Determine the (X, Y) coordinate at the center of the cell enclosing the given text.  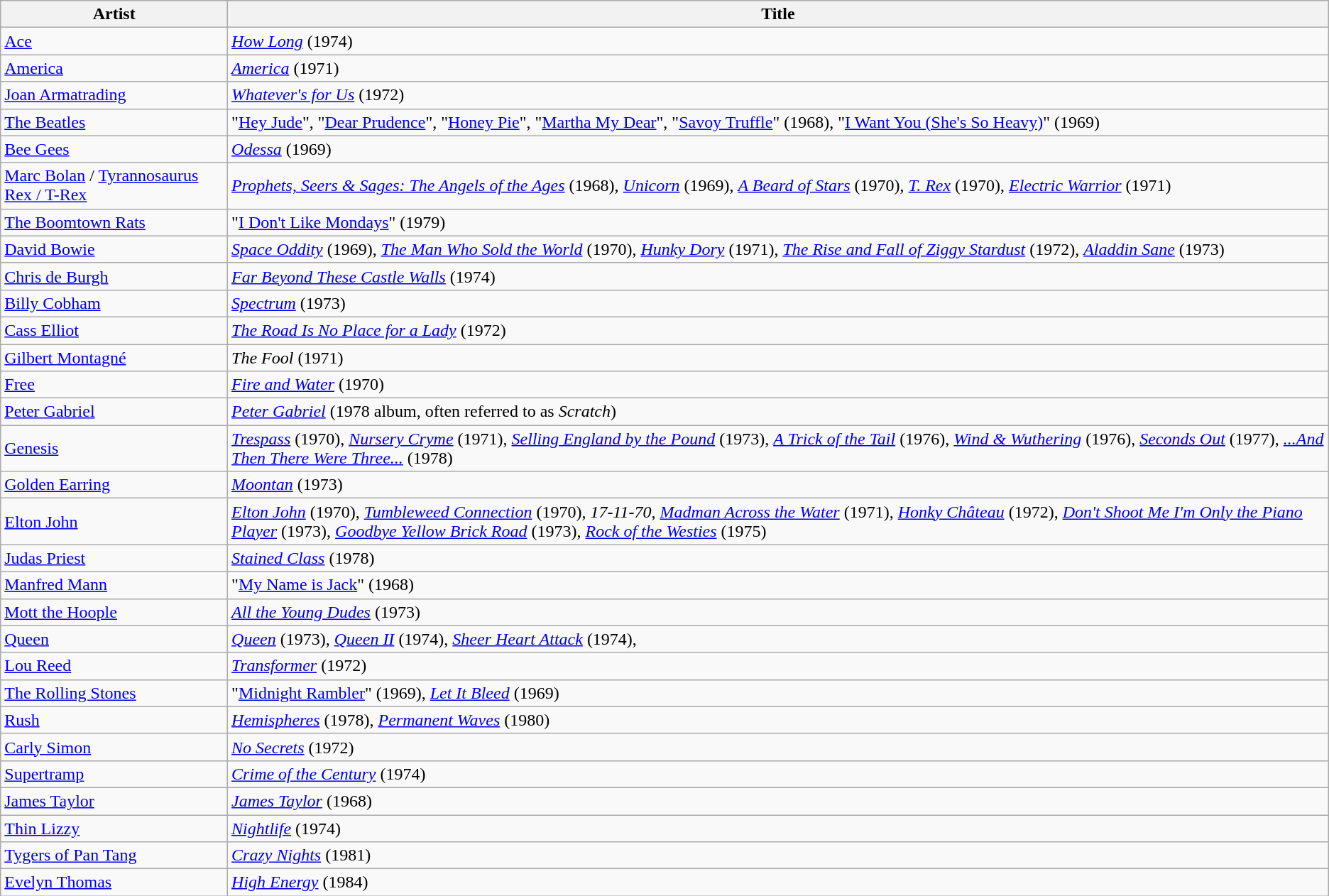
Stained Class (1978) (778, 558)
Far Beyond These Castle Walls (1974) (778, 276)
Crime of the Century (1974) (778, 774)
Spectrum (1973) (778, 303)
Hemispheres (1978), Permanent Waves (1980) (778, 720)
Thin Lizzy (114, 829)
James Taylor (114, 801)
How Long (1974) (778, 41)
Nightlife (1974) (778, 829)
Artist (114, 14)
America (114, 68)
"I Don't Like Mondays" (1979) (778, 222)
"My Name is Jack" (1968) (778, 585)
Queen (114, 639)
Moontan (1973) (778, 485)
Gilbert Montagné (114, 357)
Elton John (114, 521)
High Energy (1984) (778, 883)
Odessa (1969) (778, 149)
America (1971) (778, 68)
Chris de Burgh (114, 276)
Golden Earring (114, 485)
Peter Gabriel (114, 412)
David Bowie (114, 249)
James Taylor (1968) (778, 801)
The Boomtown Rats (114, 222)
Manfred Mann (114, 585)
Crazy Nights (1981) (778, 856)
Queen (1973), Queen II (1974), Sheer Heart Attack (1974), (778, 639)
Cass Elliot (114, 330)
"Midnight Rambler" (1969), Let It Bleed (1969) (778, 693)
All the Young Dudes (1973) (778, 612)
Joan Armatrading (114, 95)
Whatever's for Us (1972) (778, 95)
Mott the Hoople (114, 612)
Bee Gees (114, 149)
The Beatles (114, 122)
Judas Priest (114, 558)
Rush (114, 720)
Prophets, Seers & Sages: The Angels of the Ages (1968), Unicorn (1969), A Beard of Stars (1970), T. Rex (1970), Electric Warrior (1971) (778, 186)
Space Oddity (1969), The Man Who Sold the World (1970), Hunky Dory (1971), The Rise and Fall of Ziggy Stardust (1972), Aladdin Sane (1973) (778, 249)
Transformer (1972) (778, 666)
No Secrets (1972) (778, 747)
Lou Reed (114, 666)
Ace (114, 41)
Carly Simon (114, 747)
Tygers of Pan Tang (114, 856)
Marc Bolan / Tyrannosaurus Rex / T-Rex (114, 186)
"Hey Jude", "Dear Prudence", "Honey Pie", "Martha My Dear", "Savoy Truffle" (1968), "I Want You (She's So Heavy)" (1969) (778, 122)
Supertramp (114, 774)
The Fool (1971) (778, 357)
Free (114, 385)
Fire and Water (1970) (778, 385)
The Road Is No Place for a Lady (1972) (778, 330)
Billy Cobham (114, 303)
Title (778, 14)
The Rolling Stones (114, 693)
Evelyn Thomas (114, 883)
Genesis (114, 449)
Peter Gabriel (1978 album, often referred to as Scratch) (778, 412)
